Locate the cell with the specified text and output its (X, Y) center coordinate. 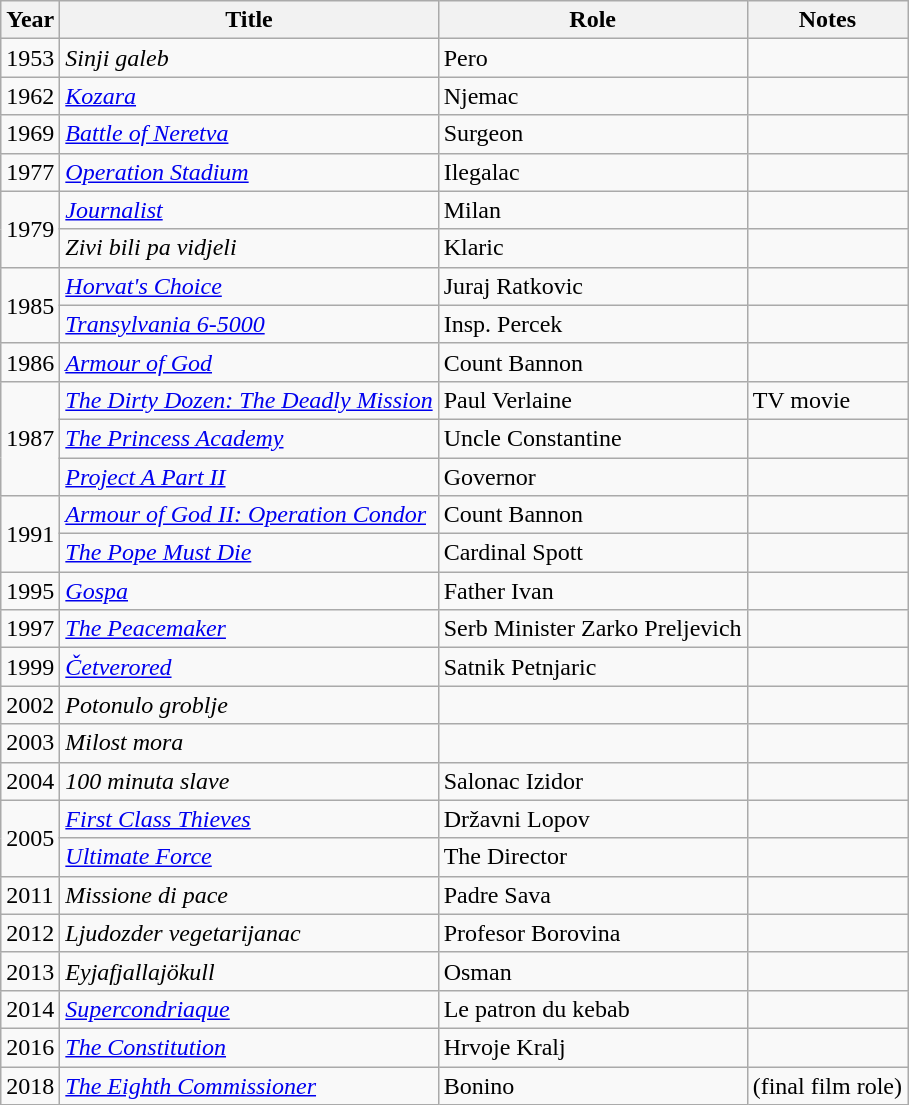
The Eighth Commissioner (249, 1085)
Hrvoje Kralj (592, 1047)
The Pope Must Die (249, 553)
Horvat's Choice (249, 286)
Missione di pace (249, 895)
1986 (30, 362)
2018 (30, 1085)
Osman (592, 971)
The Director (592, 857)
Journalist (249, 210)
Governor (592, 477)
Le patron du kebab (592, 1009)
Role (592, 20)
Sinji galeb (249, 58)
Paul Verlaine (592, 400)
Year (30, 20)
Salonac Izidor (592, 781)
Državni Lopov (592, 819)
Potonulo groblje (249, 705)
Insp. Percek (592, 324)
Transylvania 6-5000 (249, 324)
Klaric (592, 248)
Padre Sava (592, 895)
2003 (30, 743)
Project A Part II (249, 477)
1953 (30, 58)
Juraj Ratkovic (592, 286)
First Class Thieves (249, 819)
(final film role) (827, 1085)
Supercondriaque (249, 1009)
2004 (30, 781)
Armour of God II: Operation Condor (249, 515)
Milost mora (249, 743)
Father Ivan (592, 591)
Battle of Neretva (249, 134)
Armour of God (249, 362)
TV movie (827, 400)
2014 (30, 1009)
Milan (592, 210)
1979 (30, 229)
The Constitution (249, 1047)
Gospa (249, 591)
The Dirty Dozen: The Deadly Mission (249, 400)
2012 (30, 933)
1999 (30, 667)
Satnik Petnjaric (592, 667)
Kozara (249, 96)
Title (249, 20)
1997 (30, 629)
2005 (30, 838)
Eyjafjallajökull (249, 971)
The Princess Academy (249, 438)
1969 (30, 134)
Surgeon (592, 134)
Cardinal Spott (592, 553)
1977 (30, 172)
100 minuta slave (249, 781)
Ultimate Force (249, 857)
1985 (30, 305)
2016 (30, 1047)
1995 (30, 591)
Bonino (592, 1085)
The Peacemaker (249, 629)
Serb Minister Zarko Preljevich (592, 629)
Notes (827, 20)
Ljudozder vegetarijanac (249, 933)
Pero (592, 58)
1987 (30, 438)
Ilegalac (592, 172)
Profesor Borovina (592, 933)
Operation Stadium (249, 172)
2002 (30, 705)
2011 (30, 895)
Zivi bili pa vidjeli (249, 248)
1991 (30, 534)
Njemac (592, 96)
2013 (30, 971)
Uncle Constantine (592, 438)
Četverored (249, 667)
1962 (30, 96)
